Extract the [x, y] coordinate from the center of the cell holding the provided text.  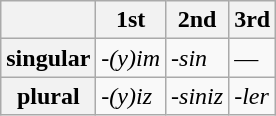
2nd [198, 20]
— [252, 58]
singular [48, 58]
1st [131, 20]
-(y)im [131, 58]
3rd [252, 20]
plural [48, 96]
-ler [252, 96]
-(y)iz [131, 96]
-sin [198, 58]
-siniz [198, 96]
